Search for the cell housing the specified text and yield its [X, Y] center coordinate. 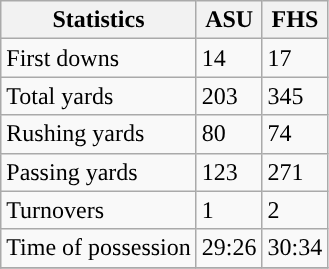
2 [295, 210]
17 [295, 58]
Statistics [99, 20]
First downs [99, 58]
Passing yards [99, 172]
1 [229, 210]
271 [295, 172]
ASU [229, 20]
Time of possession [99, 248]
123 [229, 172]
14 [229, 58]
345 [295, 96]
Rushing yards [99, 134]
80 [229, 134]
203 [229, 96]
Total yards [99, 96]
30:34 [295, 248]
FHS [295, 20]
Turnovers [99, 210]
29:26 [229, 248]
74 [295, 134]
